From the cell containing the given text, extract its center point as (x, y) coordinate. 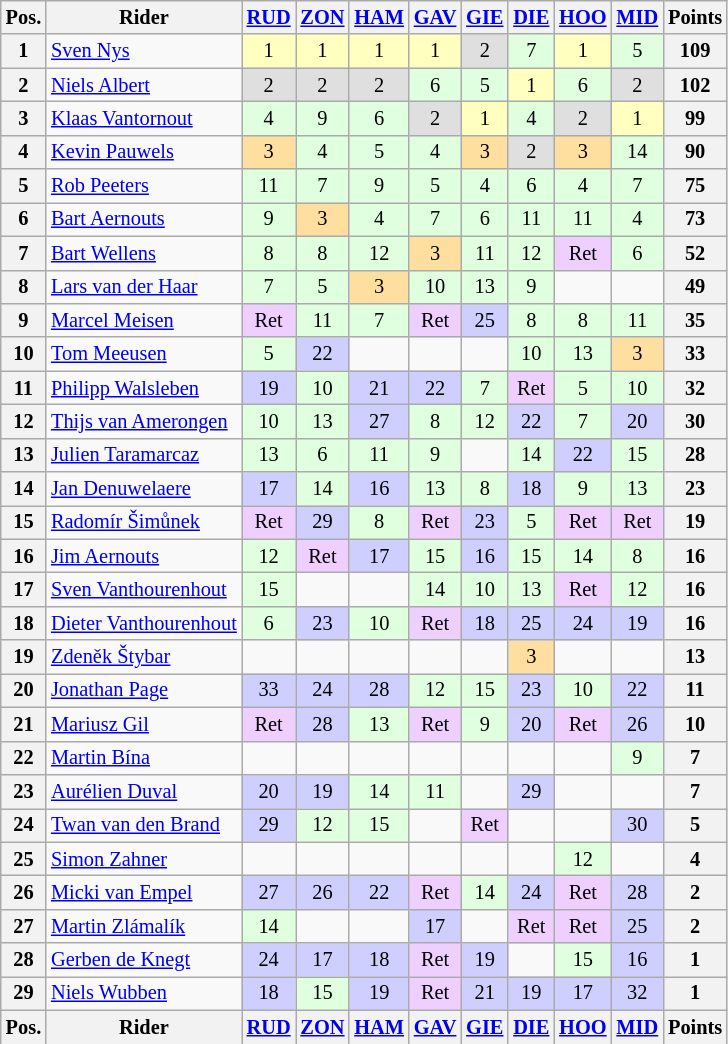
Jan Denuwelaere (144, 489)
Marcel Meisen (144, 320)
49 (695, 287)
Thijs van Amerongen (144, 421)
73 (695, 219)
35 (695, 320)
Jim Aernouts (144, 556)
Mariusz Gil (144, 724)
Julien Taramarcaz (144, 455)
Aurélien Duval (144, 791)
Twan van den Brand (144, 825)
75 (695, 186)
90 (695, 152)
Bart Aernouts (144, 219)
Jonathan Page (144, 690)
Sven Nys (144, 51)
Martin Zlámalík (144, 926)
Simon Zahner (144, 859)
Niels Wubben (144, 993)
109 (695, 51)
Micki van Empel (144, 892)
Philipp Walsleben (144, 388)
52 (695, 253)
Martin Bína (144, 758)
99 (695, 118)
Gerben de Knegt (144, 960)
Dieter Vanthourenhout (144, 623)
Radomír Šimůnek (144, 522)
Tom Meeusen (144, 354)
Kevin Pauwels (144, 152)
Lars van der Haar (144, 287)
Klaas Vantornout (144, 118)
Niels Albert (144, 85)
102 (695, 85)
Sven Vanthourenhout (144, 589)
Rob Peeters (144, 186)
Bart Wellens (144, 253)
Zdeněk Štybar (144, 657)
